Extract the (X, Y) coordinate from the center of the cell holding the provided text.  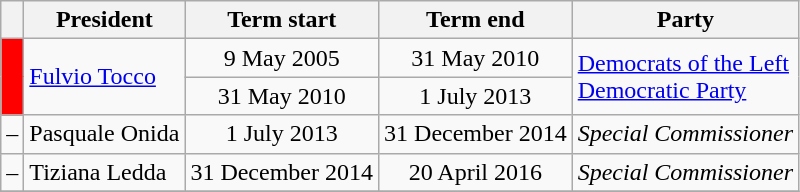
Party (685, 20)
Fulvio Tocco (104, 77)
Democrats of the LeftDemocratic Party (685, 77)
Pasquale Onida (104, 134)
Term start (282, 20)
President (104, 20)
9 May 2005 (282, 58)
Term end (476, 20)
Tiziana Ledda (104, 172)
20 April 2016 (476, 172)
